Extract the [x, y] coordinate from the center of the cell holding the provided text.  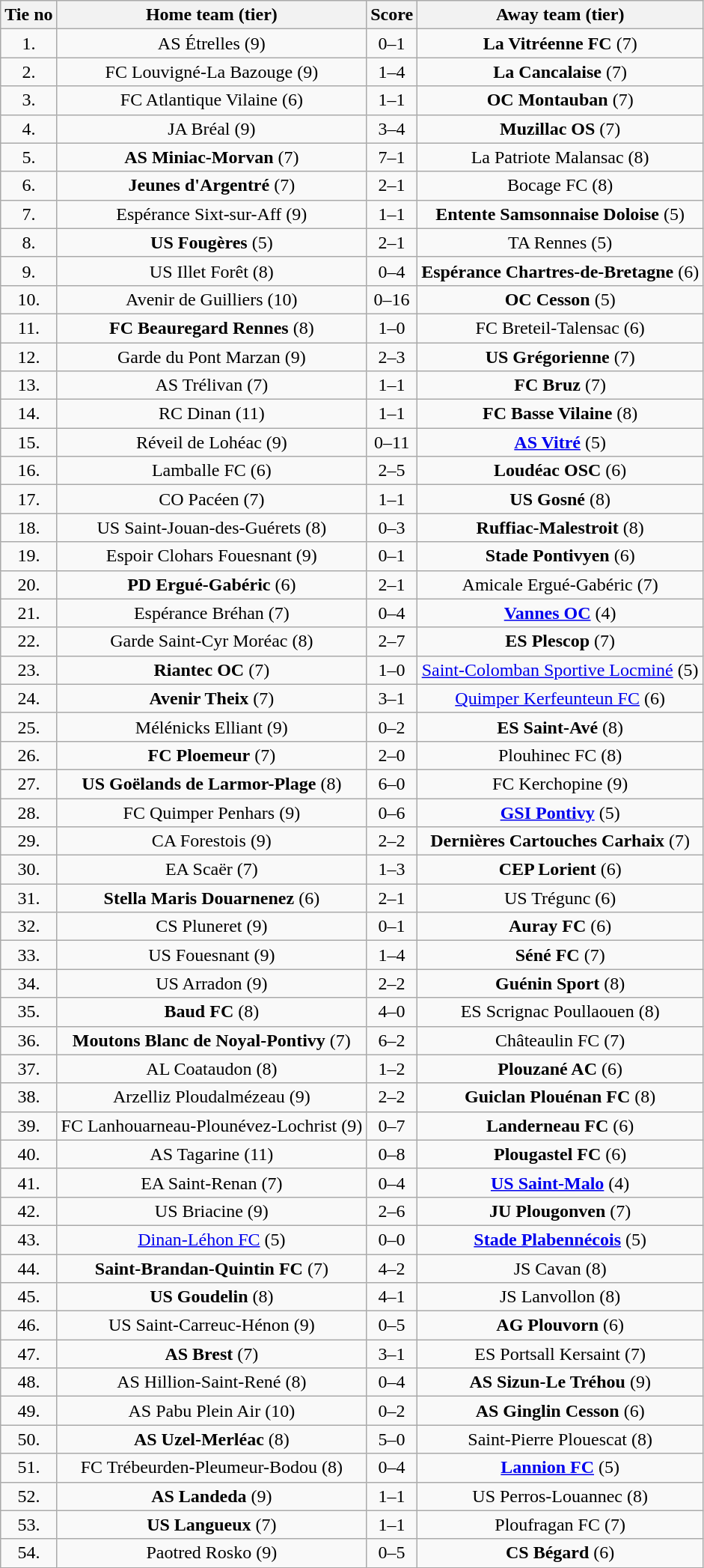
US Arradon (9) [212, 983]
Riantec OC (7) [212, 670]
7–1 [392, 157]
0–0 [392, 1239]
Réveil de Lohéac (9) [212, 442]
Espérance Sixt-sur-Aff (9) [212, 214]
AS Miniac-Morvan (7) [212, 157]
2–0 [392, 755]
20. [28, 585]
2–3 [392, 357]
US Grégorienne (7) [560, 357]
5. [28, 157]
AS Landeda (9) [212, 1496]
26. [28, 755]
GSI Pontivy (5) [560, 812]
Paotred Rosko (9) [212, 1553]
FC Kerchopine (9) [560, 784]
AS Trélivan (7) [212, 385]
EA Saint-Renan (7) [212, 1183]
2–5 [392, 471]
4. [28, 129]
38. [28, 1097]
CA Forestois (9) [212, 841]
5–0 [392, 1439]
6–0 [392, 784]
4–2 [392, 1269]
11. [28, 328]
AS Sizun-Le Tréhou (9) [560, 1382]
36. [28, 1040]
Dinan-Léhon FC (5) [212, 1239]
FC Atlantique Vilaine (6) [212, 100]
31. [28, 898]
Mélénicks Elliant (9) [212, 727]
Lannion FC (5) [560, 1468]
Châteaulin FC (7) [560, 1040]
54. [28, 1553]
37. [28, 1069]
ES Scrignac Poullaouen (8) [560, 1012]
50. [28, 1439]
19. [28, 556]
0–6 [392, 812]
1. [28, 43]
FC Bruz (7) [560, 385]
46. [28, 1326]
Jeunes d'Argentré (7) [212, 186]
ES Portsall Kersaint (7) [560, 1354]
Espérance Chartres-de-Bretagne (6) [560, 271]
Amicale Ergué-Gabéric (7) [560, 585]
CS Bégard (6) [560, 1553]
Espoir Clohars Fouesnant (9) [212, 556]
44. [28, 1269]
Moutons Blanc de Noyal-Pontivy (7) [212, 1040]
US Goëlands de Larmor-Plage (8) [212, 784]
Espérance Bréhan (7) [212, 613]
La Vitréenne FC (7) [560, 43]
AS Hillion-Saint-René (8) [212, 1382]
14. [28, 414]
53. [28, 1525]
La Patriote Malansac (8) [560, 157]
7. [28, 214]
Score [392, 15]
EA Scaër (7) [212, 870]
US Saint-Carreuc-Hénon (9) [212, 1326]
AS Brest (7) [212, 1354]
Landerneau FC (6) [560, 1126]
3–4 [392, 129]
21. [28, 613]
Garde Saint-Cyr Moréac (8) [212, 641]
1–2 [392, 1069]
2. [28, 72]
18. [28, 528]
Guénin Sport (8) [560, 983]
US Illet Forêt (8) [212, 271]
1–3 [392, 870]
45. [28, 1297]
Lamballe FC (6) [212, 471]
13. [28, 385]
41. [28, 1183]
Garde du Pont Marzan (9) [212, 357]
49. [28, 1411]
28. [28, 812]
42. [28, 1211]
Guiclan Plouénan FC (8) [560, 1097]
0–7 [392, 1126]
AS Vitré (5) [560, 442]
51. [28, 1468]
FC Beauregard Rennes (8) [212, 328]
RC Dinan (11) [212, 414]
US Briacine (9) [212, 1211]
2–6 [392, 1211]
Auray FC (6) [560, 927]
JA Bréal (9) [212, 129]
Plougastel FC (6) [560, 1154]
Plouzané AC (6) [560, 1069]
Saint-Colomban Sportive Locminé (5) [560, 670]
0–16 [392, 299]
CS Pluneret (9) [212, 927]
Baud FC (8) [212, 1012]
Bocage FC (8) [560, 186]
FC Lanhouarneau-Plounévez-Lochrist (9) [212, 1126]
FC Basse Vilaine (8) [560, 414]
35. [28, 1012]
AS Étrelles (9) [212, 43]
12. [28, 357]
OC Cesson (5) [560, 299]
AS Ginglin Cesson (6) [560, 1411]
FC Quimper Penhars (9) [212, 812]
0–3 [392, 528]
JU Plougonven (7) [560, 1211]
Stade Plabennécois (5) [560, 1239]
29. [28, 841]
16. [28, 471]
Away team (tier) [560, 15]
33. [28, 955]
US Saint-Malo (4) [560, 1183]
JS Cavan (8) [560, 1269]
ES Saint-Avé (8) [560, 727]
2–7 [392, 641]
US Fouesnant (9) [212, 955]
Stella Maris Douarnenez (6) [212, 898]
Quimper Kerfeunteun FC (6) [560, 698]
6–2 [392, 1040]
0–11 [392, 442]
La Cancalaise (7) [560, 72]
30. [28, 870]
25. [28, 727]
Stade Pontivyen (6) [560, 556]
FC Ploemeur (7) [212, 755]
Séné FC (7) [560, 955]
6. [28, 186]
4–1 [392, 1297]
Arzelliz Ploudalmézeau (9) [212, 1097]
AL Coataudon (8) [212, 1069]
US Fougères (5) [212, 242]
Plouhinec FC (8) [560, 755]
FC Breteil-Talensac (6) [560, 328]
Dernières Cartouches Carhaix (7) [560, 841]
PD Ergué-Gabéric (6) [212, 585]
24. [28, 698]
27. [28, 784]
US Gosné (8) [560, 499]
JS Lanvollon (8) [560, 1297]
3. [28, 100]
US Saint-Jouan-des-Guérets (8) [212, 528]
AS Pabu Plein Air (10) [212, 1411]
Entente Samsonnaise Doloise (5) [560, 214]
40. [28, 1154]
US Langueux (7) [212, 1525]
US Perros-Louannec (8) [560, 1496]
Vannes OC (4) [560, 613]
43. [28, 1239]
AS Uzel-Merléac (8) [212, 1439]
Muzillac OS (7) [560, 129]
Saint-Pierre Plouescat (8) [560, 1439]
Avenir de Guilliers (10) [212, 299]
4–0 [392, 1012]
0–8 [392, 1154]
CO Pacéen (7) [212, 499]
TA Rennes (5) [560, 242]
CEP Lorient (6) [560, 870]
Ploufragan FC (7) [560, 1525]
Ruffiac-Malestroit (8) [560, 528]
32. [28, 927]
17. [28, 499]
10. [28, 299]
FC Trébeurden-Pleumeur-Bodou (8) [212, 1468]
9. [28, 271]
Saint-Brandan-Quintin FC (7) [212, 1269]
39. [28, 1126]
23. [28, 670]
AS Tagarine (11) [212, 1154]
US Goudelin (8) [212, 1297]
Avenir Theix (7) [212, 698]
8. [28, 242]
ES Plescop (7) [560, 641]
Tie no [28, 15]
48. [28, 1382]
FC Louvigné-La Bazouge (9) [212, 72]
22. [28, 641]
15. [28, 442]
Home team (tier) [212, 15]
US Trégunc (6) [560, 898]
Loudéac OSC (6) [560, 471]
47. [28, 1354]
52. [28, 1496]
OC Montauban (7) [560, 100]
34. [28, 983]
AG Plouvorn (6) [560, 1326]
